Detect which cell encompasses the target text, then output its [X, Y] center coordinate. 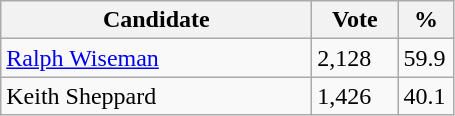
Ralph Wiseman [156, 58]
1,426 [355, 96]
Keith Sheppard [156, 96]
Candidate [156, 20]
% [426, 20]
40.1 [426, 96]
2,128 [355, 58]
Vote [355, 20]
59.9 [426, 58]
